Return [X, Y] of the center of cell containing provided text 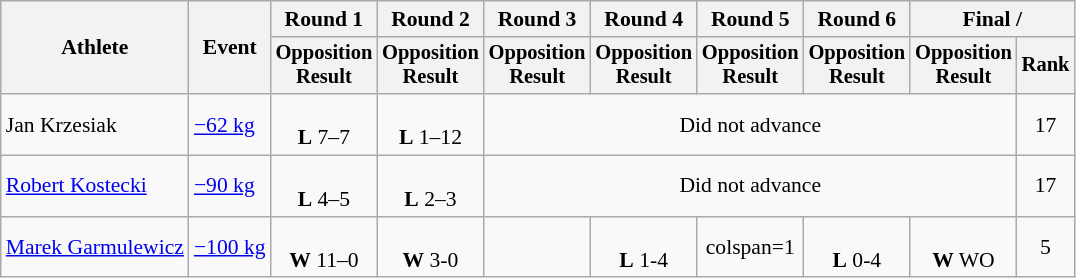
Round 4 [644, 19]
W 3-0 [430, 248]
Robert Kostecki [95, 186]
L 1–12 [430, 124]
Round 5 [750, 19]
Event [230, 48]
W 11–0 [324, 248]
−100 kg [230, 248]
Round 3 [538, 19]
L 1-4 [644, 248]
Marek Garmulewicz [95, 248]
Round 6 [858, 19]
Round 2 [430, 19]
Athlete [95, 48]
−90 kg [230, 186]
L 2–3 [430, 186]
colspan=1 [750, 248]
Round 1 [324, 19]
Jan Krzesiak [95, 124]
W WO [964, 248]
Final / [992, 19]
L 7–7 [324, 124]
5 [1046, 248]
L 4–5 [324, 186]
L 0-4 [858, 248]
−62 kg [230, 124]
Rank [1046, 66]
